From the cell containing the given text, extract its center point as [x, y] coordinate. 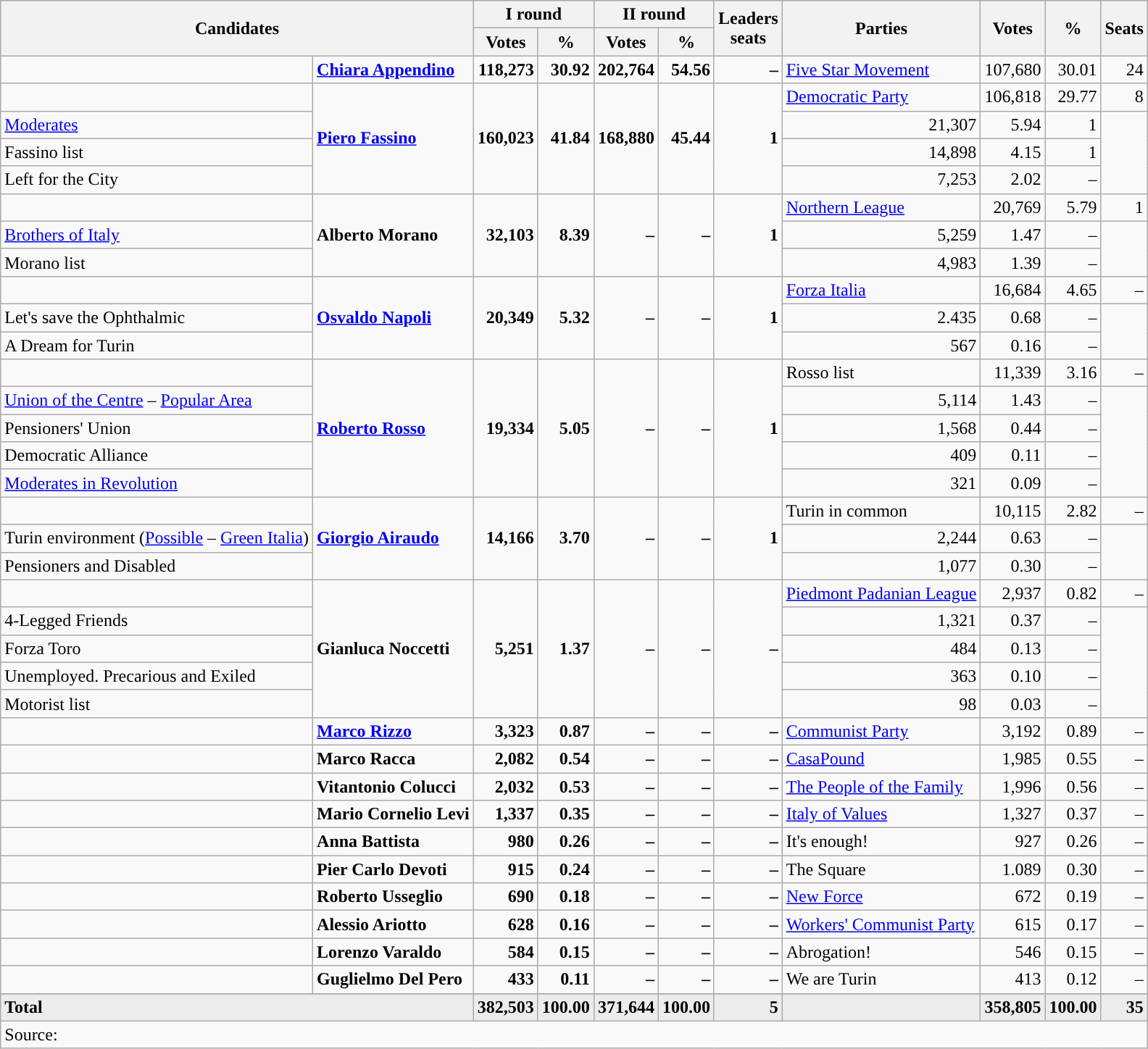
Pier Carlo Devoti [394, 869]
Piero Fassino [394, 138]
2.82 [1073, 511]
0.53 [565, 786]
Gianluca Noccetti [394, 648]
628 [506, 924]
Total [237, 1007]
107,680 [1013, 70]
0.89 [1073, 731]
0.09 [1013, 483]
Anna Battista [394, 842]
3,192 [1013, 731]
0.68 [1013, 317]
We are Turin [881, 979]
30.92 [565, 70]
Motorist list [157, 703]
168,880 [626, 138]
5.05 [565, 428]
3.16 [1073, 373]
Leaders seats [748, 28]
Marco Rizzo [394, 731]
2,244 [881, 538]
45.44 [686, 138]
5.79 [1073, 207]
Candidates [237, 28]
2,082 [506, 758]
Alessio Ariotto [394, 924]
New Force [881, 897]
Democratic Party [881, 97]
Unemployed. Precarious and Exiled [157, 676]
358,805 [1013, 1007]
4.15 [1013, 152]
1.37 [565, 648]
19,334 [506, 428]
Guglielmo Del Pero [394, 979]
5,114 [881, 401]
363 [881, 676]
29.77 [1073, 97]
Parties [881, 28]
0.63 [1013, 538]
Brothers of Italy [157, 235]
1.39 [1013, 262]
Fassino list [157, 152]
Marco Racca [394, 758]
3,323 [506, 731]
14,166 [506, 538]
Rosso list [881, 373]
Roberto Usseglio [394, 897]
Seats [1124, 28]
CasaPound [881, 758]
Union of the Centre – Popular Area [157, 401]
0.18 [565, 897]
584 [506, 952]
Forza Toro [157, 648]
14,898 [881, 152]
Turin in common [881, 511]
24 [1124, 70]
30.01 [1073, 70]
35 [1124, 1007]
8 [1124, 97]
0.19 [1073, 897]
Workers' Communist Party [881, 924]
5.32 [565, 317]
Roberto Rosso [394, 428]
321 [881, 483]
I round [533, 14]
4,983 [881, 262]
0.44 [1013, 428]
Moderates [157, 125]
Communist Party [881, 731]
2.435 [881, 317]
567 [881, 346]
4.65 [1073, 290]
Abrogation! [881, 952]
2,032 [506, 786]
615 [1013, 924]
382,503 [506, 1007]
Pensioners' Union [157, 428]
1,321 [881, 621]
The Square [881, 869]
Alberto Morano [394, 235]
1,077 [881, 566]
98 [881, 703]
160,023 [506, 138]
Lorenzo Varaldo [394, 952]
Five Star Movement [881, 70]
484 [881, 648]
1,568 [881, 428]
1,327 [1013, 814]
0.03 [1013, 703]
0.82 [1073, 593]
16,684 [1013, 290]
3.70 [565, 538]
0.55 [1073, 758]
1.47 [1013, 235]
Giorgio Airaudo [394, 538]
Source: [574, 1035]
0.35 [565, 814]
690 [506, 897]
It's enough! [881, 842]
Vitantonio Colucci [394, 786]
980 [506, 842]
1,337 [506, 814]
II round [654, 14]
Chiara Appendino [394, 70]
0.10 [1013, 676]
Northern League [881, 207]
Turin environment (Possible – Green Italia) [157, 538]
5.94 [1013, 125]
433 [506, 979]
915 [506, 869]
2.02 [1013, 180]
413 [1013, 979]
1.089 [1013, 869]
10,115 [1013, 511]
0.87 [565, 731]
8.39 [565, 235]
672 [1013, 897]
4-Legged Friends [157, 621]
546 [1013, 952]
202,764 [626, 70]
11,339 [1013, 373]
371,644 [626, 1007]
0.12 [1073, 979]
5,259 [881, 235]
Let's save the Ophthalmic [157, 317]
Morano list [157, 262]
118,273 [506, 70]
Pensioners and Disabled [157, 566]
20,769 [1013, 207]
Mario Cornelio Levi [394, 814]
0.56 [1073, 786]
Piedmont Padanian League [881, 593]
1,985 [1013, 758]
Democratic Alliance [157, 456]
1,996 [1013, 786]
32,103 [506, 235]
The People of the Family [881, 786]
5 [748, 1007]
7,253 [881, 180]
20,349 [506, 317]
41.84 [565, 138]
0.54 [565, 758]
A Dream for Turin [157, 346]
0.17 [1073, 924]
54.56 [686, 70]
2,937 [1013, 593]
5,251 [506, 648]
21,307 [881, 125]
0.24 [565, 869]
409 [881, 456]
Left for the City [157, 180]
106,818 [1013, 97]
927 [1013, 842]
0.13 [1013, 648]
Forza Italia [881, 290]
Italy of Values [881, 814]
Osvaldo Napoli [394, 317]
1.43 [1013, 401]
Moderates in Revolution [157, 483]
